Find where the given text appears and provide that cell's center as [x, y] coordinate. 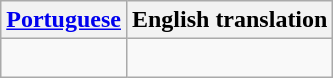
Portuguese [64, 20]
English translation [229, 20]
